Capture the cell that displays the provided text and extract its [x, y] central coordinate. 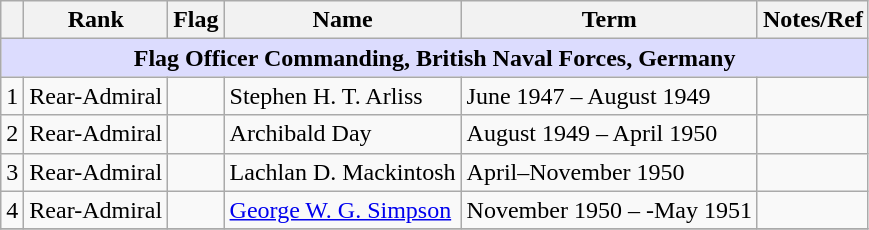
Flag [196, 20]
Flag Officer Commanding, British Naval Forces, Germany [435, 58]
4 [12, 210]
June 1947 – August 1949 [609, 96]
Name [342, 20]
November 1950 – -May 1951 [609, 210]
Stephen H. T. Arliss [342, 96]
Notes/Ref [812, 20]
Lachlan D. Mackintosh [342, 172]
Term [609, 20]
2 [12, 134]
Rank [96, 20]
George W. G. Simpson [342, 210]
Archibald Day [342, 134]
1 [12, 96]
August 1949 – April 1950 [609, 134]
April–November 1950 [609, 172]
3 [12, 172]
